Find where the given text appears and provide that cell's center as (x, y) coordinate. 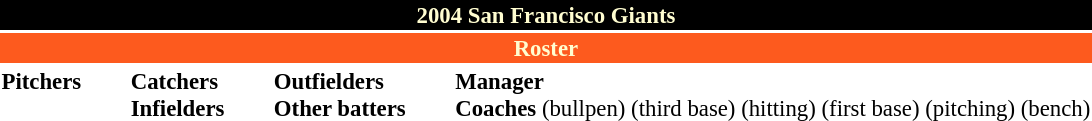
2004 San Francisco Giants (546, 15)
Roster (546, 48)
